Provide the (X, Y) coordinate of the cell's center where the given text is located.  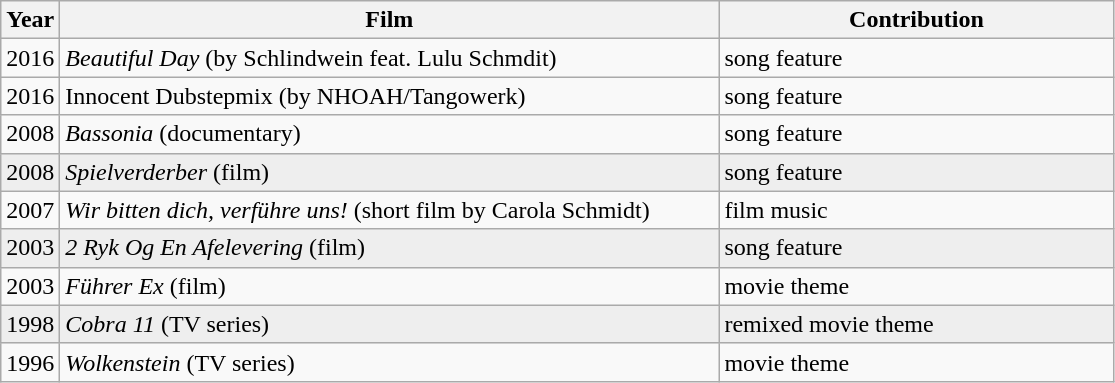
Wir bitten dich, verführe uns! (short film by Carola Schmidt) (390, 210)
Wolkenstein (TV series) (390, 362)
1998 (30, 324)
2 Ryk Og En Afelevering (film) (390, 248)
2007 (30, 210)
Film (390, 20)
Cobra 11 (TV series) (390, 324)
Spielverderber (film) (390, 172)
Beautiful Day (by Schlindwein feat. Lulu Schmdit) (390, 58)
Contribution (916, 20)
film music (916, 210)
Innocent Dubstepmix (by NHOAH/Tangowerk) (390, 96)
Year (30, 20)
remixed movie theme (916, 324)
1996 (30, 362)
Bassonia (documentary) (390, 134)
Führer Ex (film) (390, 286)
